Provide the (X, Y) coordinate of the cell's center where the given text is located.  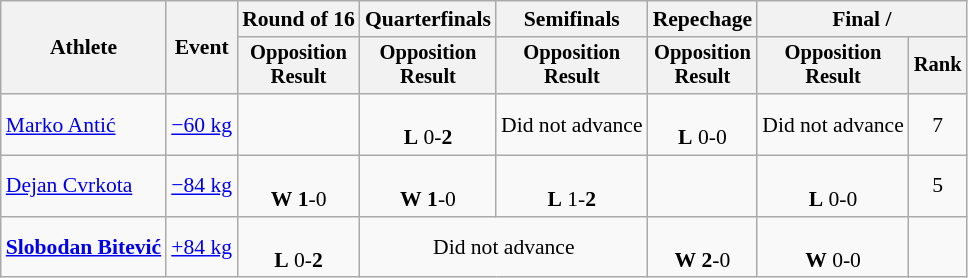
−60 kg (202, 124)
5 (938, 186)
Rank (938, 66)
W 0-0 (833, 248)
Final / (862, 19)
Event (202, 48)
W 2-0 (703, 248)
−84 kg (202, 186)
Repechage (703, 19)
Round of 16 (298, 19)
L 1-2 (572, 186)
Quarterfinals (428, 19)
7 (938, 124)
+84 kg (202, 248)
Marko Antić (84, 124)
Semifinals (572, 19)
Athlete (84, 48)
Dejan Cvrkota (84, 186)
Slobodan Bitević (84, 248)
